Extract the (X, Y) coordinate from the center of the cell holding the provided text.  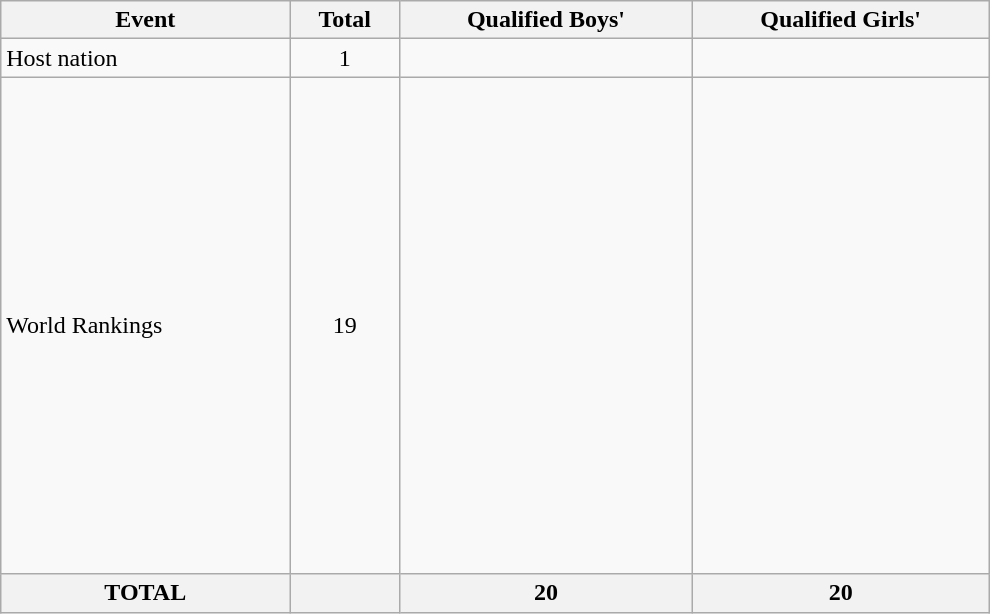
Host nation (146, 58)
TOTAL (146, 593)
1 (345, 58)
Event (146, 20)
Total (345, 20)
Qualified Girls' (840, 20)
World Rankings (146, 326)
19 (345, 326)
Qualified Boys' (546, 20)
